Identify which cell holds the provided text, then report its [x, y] central coordinate. 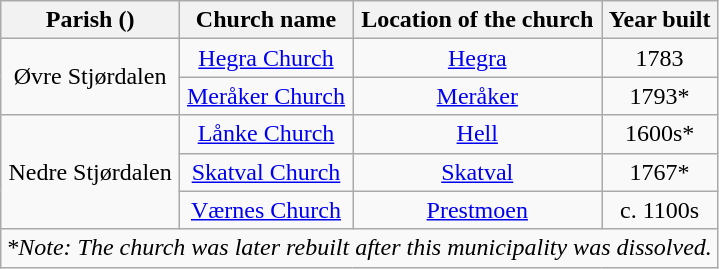
*Note: The church was later rebuilt after this municipality was dissolved. [360, 248]
Øvre Stjørdalen [90, 77]
1767* [660, 172]
Hell [478, 134]
Year built [660, 20]
Værnes Church [266, 210]
Hegra Church [266, 58]
c. 1100s [660, 210]
Church name [266, 20]
1783 [660, 58]
Meråker [478, 96]
Prestmoen [478, 210]
Lånke Church [266, 134]
Parish () [90, 20]
Location of the church [478, 20]
Meråker Church [266, 96]
Skatval [478, 172]
Hegra [478, 58]
Skatval Church [266, 172]
Nedre Stjørdalen [90, 172]
1600s* [660, 134]
1793* [660, 96]
